Find where the given text appears and provide that cell's center as [x, y] coordinate. 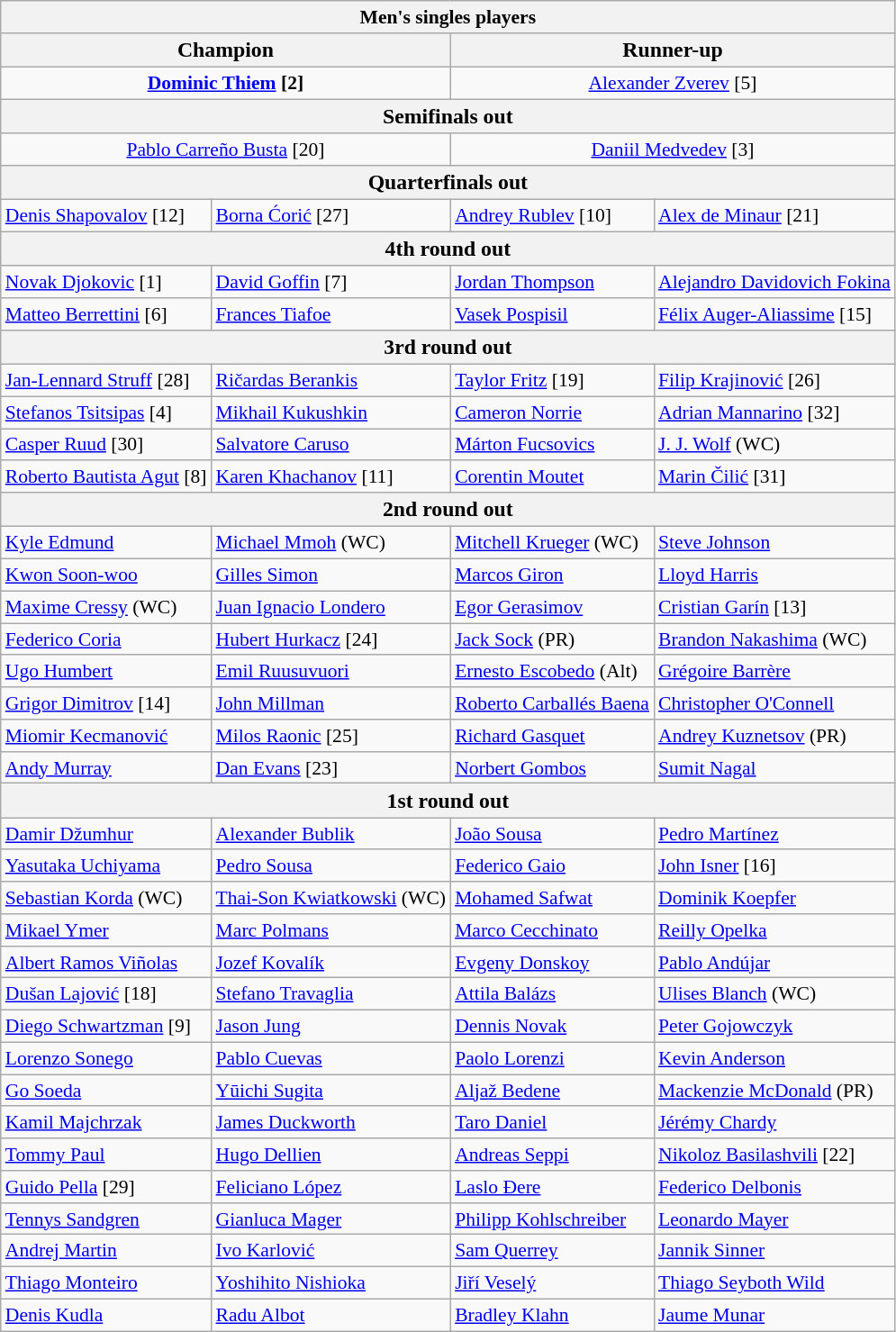
Casper Ruud [30] [106, 445]
John Isner [16] [774, 866]
Steve Johnson [774, 543]
Semifinals out [448, 116]
Dennis Novak [552, 1027]
James Duckworth [331, 1123]
Andreas Seppi [552, 1155]
Dan Evans [23] [331, 768]
Marco Cecchinato [552, 930]
Milos Raonic [25] [331, 736]
Jérémy Chardy [774, 1123]
Alejandro Davidovich Fokina [774, 283]
Taro Daniel [552, 1123]
David Goffin [7] [331, 283]
Stefano Travaglia [331, 994]
Champion [225, 50]
1st round out [448, 801]
Mohamed Safwat [552, 898]
Mackenzie McDonald (PR) [774, 1091]
Andrey Kuznetsov (PR) [774, 736]
Dominik Koepfer [774, 898]
Richard Gasquet [552, 736]
Men's singles players [448, 17]
Vasek Pospisil [552, 314]
Maxime Cressy (WC) [106, 607]
Daniil Medvedev [3] [673, 150]
Federico Delbonis [774, 1187]
Jason Jung [331, 1027]
Jack Sock (PR) [552, 639]
Félix Auger-Aliassime [15] [774, 314]
Michael Mmoh (WC) [331, 543]
Andy Murray [106, 768]
Peter Gojowczyk [774, 1027]
Borna Ćorić [27] [331, 216]
Alex de Minaur [21] [774, 216]
Mitchell Krueger (WC) [552, 543]
Feliciano López [331, 1187]
Miomir Kecmanović [106, 736]
Roberto Carballés Baena [552, 703]
Guido Pella [29] [106, 1187]
Cristian Garín [13] [774, 607]
Diego Schwartzman [9] [106, 1027]
Yūichi Sugita [331, 1091]
Ugo Humbert [106, 672]
Marcos Giron [552, 575]
Philipp Kohlschreiber [552, 1219]
Emil Ruusuvuori [331, 672]
Mikhail Kukushkin [331, 412]
Sam Querrey [552, 1251]
Yoshihito Nishioka [331, 1283]
Yasutaka Uchiyama [106, 866]
Reilly Opelka [774, 930]
Pablo Andújar [774, 963]
Filip Krajinović [26] [774, 381]
Kevin Anderson [774, 1059]
Marin Čilić [31] [774, 477]
Pablo Carreño Busta [20] [225, 150]
Thiago Monteiro [106, 1283]
Brandon Nakashima (WC) [774, 639]
Norbert Gombos [552, 768]
Albert Ramos Viñolas [106, 963]
Jan-Lennard Struff [28] [106, 381]
Thiago Seyboth Wild [774, 1283]
Tommy Paul [106, 1155]
Alexander Bublik [331, 834]
3rd round out [448, 348]
2nd round out [448, 510]
Laslo Đere [552, 1187]
Andrej Martin [106, 1251]
Márton Fucsovics [552, 445]
Andrey Rublev [10] [552, 216]
Nikoloz Basilashvili [22] [774, 1155]
Juan Ignacio Londero [331, 607]
4th round out [448, 249]
Federico Gaio [552, 866]
Paolo Lorenzi [552, 1059]
Radu Albot [331, 1316]
J. J. Wolf (WC) [774, 445]
Attila Balázs [552, 994]
Go Soeda [106, 1091]
Sebastian Korda (WC) [106, 898]
Alexander Zverev [5] [673, 84]
Egor Gerasimov [552, 607]
Karen Khachanov [11] [331, 477]
Matteo Berrettini [6] [106, 314]
Dušan Lajović [18] [106, 994]
Kyle Edmund [106, 543]
Grégoire Barrère [774, 672]
João Sousa [552, 834]
Tennys Sandgren [106, 1219]
Christopher O'Connell [774, 703]
Federico Coria [106, 639]
Pedro Martínez [774, 834]
Dominic Thiem [2] [225, 84]
Lorenzo Sonego [106, 1059]
Salvatore Caruso [331, 445]
Corentin Moutet [552, 477]
Hubert Hurkacz [24] [331, 639]
Ričardas Berankis [331, 381]
Evgeny Donskoy [552, 963]
Ivo Karlović [331, 1251]
Pablo Cuevas [331, 1059]
John Millman [331, 703]
Cameron Norrie [552, 412]
Jaume Munar [774, 1316]
Pedro Sousa [331, 866]
Denis Shapovalov [12] [106, 216]
Quarterfinals out [448, 183]
Aljaž Bedene [552, 1091]
Ulises Blanch (WC) [774, 994]
Gianluca Mager [331, 1219]
Runner-up [673, 50]
Adrian Mannarino [32] [774, 412]
Bradley Klahn [552, 1316]
Grigor Dimitrov [14] [106, 703]
Hugo Dellien [331, 1155]
Frances Tiafoe [331, 314]
Mikael Ymer [106, 930]
Lloyd Harris [774, 575]
Stefanos Tsitsipas [4] [106, 412]
Gilles Simon [331, 575]
Jannik Sinner [774, 1251]
Jozef Kovalík [331, 963]
Novak Djokovic [1] [106, 283]
Jordan Thompson [552, 283]
Damir Džumhur [106, 834]
Jiří Veselý [552, 1283]
Ernesto Escobedo (Alt) [552, 672]
Taylor Fritz [19] [552, 381]
Marc Polmans [331, 930]
Sumit Nagal [774, 768]
Kwon Soon-woo [106, 575]
Leonardo Mayer [774, 1219]
Kamil Majchrzak [106, 1123]
Thai-Son Kwiatkowski (WC) [331, 898]
Denis Kudla [106, 1316]
Roberto Bautista Agut [8] [106, 477]
